Identify which cell holds the provided text, then report its [X, Y] central coordinate. 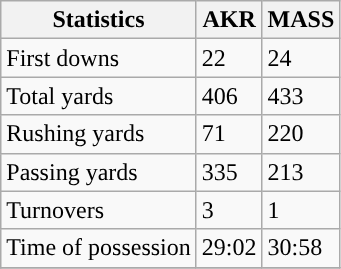
Turnovers [99, 210]
1 [301, 210]
220 [301, 134]
AKR [229, 20]
213 [301, 172]
433 [301, 96]
71 [229, 134]
Statistics [99, 20]
30:58 [301, 248]
Total yards [99, 96]
3 [229, 210]
24 [301, 58]
Rushing yards [99, 134]
22 [229, 58]
Time of possession [99, 248]
First downs [99, 58]
29:02 [229, 248]
MASS [301, 20]
335 [229, 172]
Passing yards [99, 172]
406 [229, 96]
